From the cell containing the given text, extract its center point as (X, Y) coordinate. 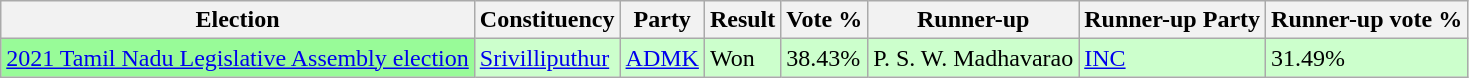
INC (1172, 58)
Runner-up (974, 20)
Party (662, 20)
Won (742, 58)
Constituency (547, 20)
Runner-up Party (1172, 20)
ADMK (662, 58)
Runner-up vote % (1367, 20)
P. S. W. Madhavarao (974, 58)
Result (742, 20)
Srivilliputhur (547, 58)
31.49% (1367, 58)
38.43% (824, 58)
2021 Tamil Nadu Legislative Assembly election (238, 58)
Vote % (824, 20)
Election (238, 20)
